Identify which cell holds the provided text, then report its [X, Y] central coordinate. 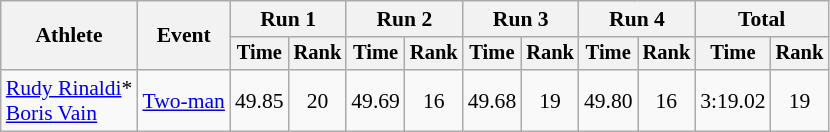
Run 2 [404, 19]
Athlete [70, 36]
20 [318, 100]
49.80 [608, 100]
3:19.02 [732, 100]
49.68 [492, 100]
49.69 [376, 100]
Run 1 [288, 19]
49.85 [260, 100]
Run 4 [637, 19]
Run 3 [521, 19]
Two-man [184, 100]
Total [762, 19]
Rudy Rinaldi*Boris Vain [70, 100]
Event [184, 36]
